For the text-containing cell, return its midpoint in [X, Y] coordinate format. 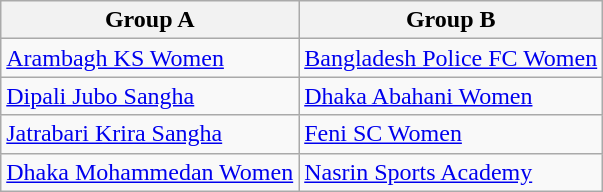
Group B [451, 20]
Arambagh KS Women [150, 58]
Feni SC Women [451, 134]
Nasrin Sports Academy [451, 172]
Dhaka Mohammedan Women [150, 172]
Jatrabari Krira Sangha [150, 134]
Group A [150, 20]
Dipali Jubo Sangha [150, 96]
Dhaka Abahani Women [451, 96]
Bangladesh Police FC Women [451, 58]
